Find where the given text appears and provide that cell's center as [x, y] coordinate. 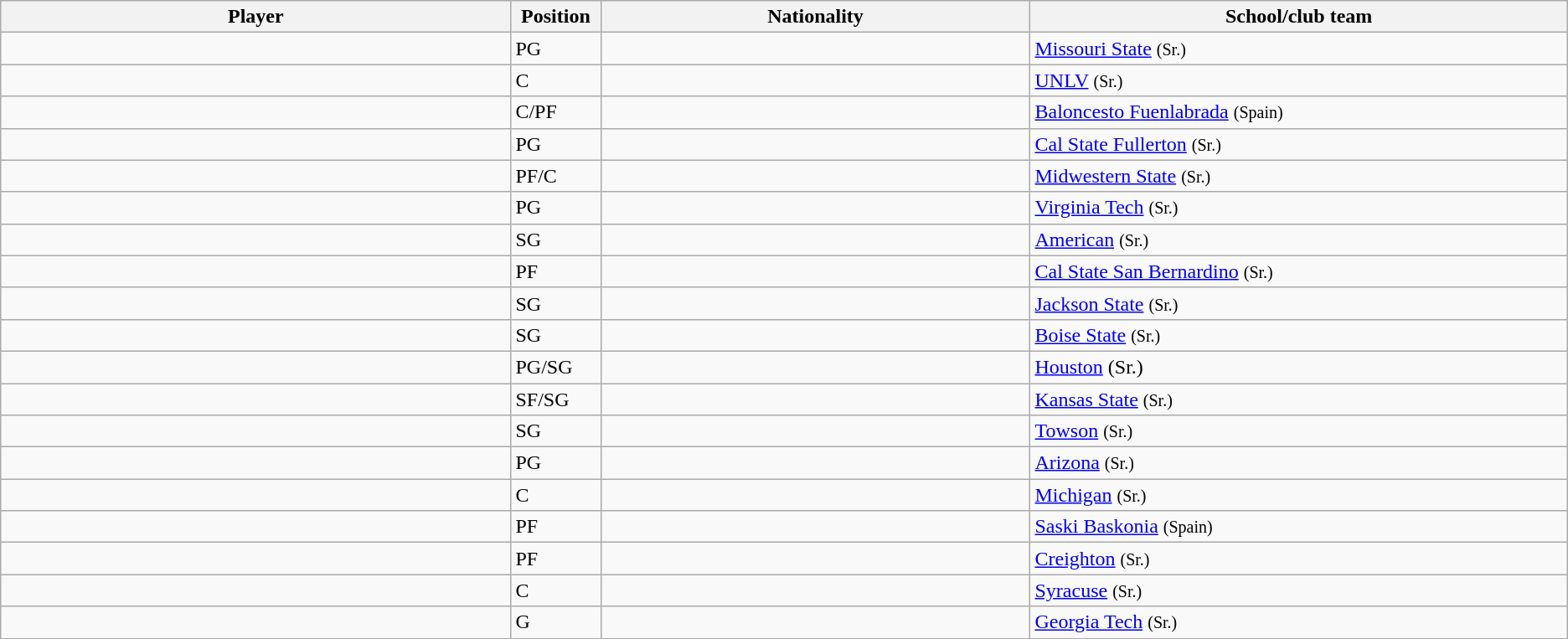
Arizona (Sr.) [1298, 463]
Baloncesto Fuenlabrada (Spain) [1298, 112]
Virginia Tech (Sr.) [1298, 208]
Syracuse (Sr.) [1298, 590]
Cal State Fullerton (Sr.) [1298, 144]
Player [256, 17]
Towson (Sr.) [1298, 431]
Position [556, 17]
UNLV (Sr.) [1298, 80]
Kansas State (Sr.) [1298, 399]
American (Sr.) [1298, 240]
Creighton (Sr.) [1298, 559]
Boise State (Sr.) [1298, 335]
Houston (Sr.) [1298, 367]
Missouri State (Sr.) [1298, 49]
PF/C [556, 176]
Georgia Tech (Sr.) [1298, 622]
Midwestern State (Sr.) [1298, 176]
G [556, 622]
C/PF [556, 112]
Nationality [816, 17]
PG/SG [556, 367]
Saski Baskonia (Spain) [1298, 527]
Cal State San Bernardino (Sr.) [1298, 271]
School/club team [1298, 17]
Michigan (Sr.) [1298, 495]
SF/SG [556, 399]
Jackson State (Sr.) [1298, 303]
